Pinpoint the cell where the given text exists, returning its [X, Y] midpoint coordinate. 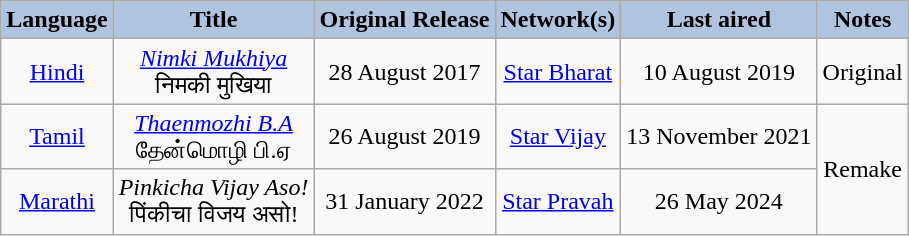
Thaenmozhi B.A தேன்மொழி பி.ஏ [214, 136]
Notes [862, 20]
Remake [862, 169]
Original [862, 72]
Last aired [719, 20]
Marathi [57, 202]
10 August 2019 [719, 72]
Star Pravah [558, 202]
13 November 2021 [719, 136]
Star Vijay [558, 136]
Star Bharat [558, 72]
Original Release [404, 20]
Hindi [57, 72]
Pinkicha Vijay Aso! पिंकीचा विजय असो! [214, 202]
Title [214, 20]
Language [57, 20]
26 May 2024 [719, 202]
28 August 2017 [404, 72]
31 January 2022 [404, 202]
26 August 2019 [404, 136]
Tamil [57, 136]
Nimki Mukhiya निमकी मुखिया [214, 72]
Network(s) [558, 20]
